From the cell containing the given text, extract its center point as [x, y] coordinate. 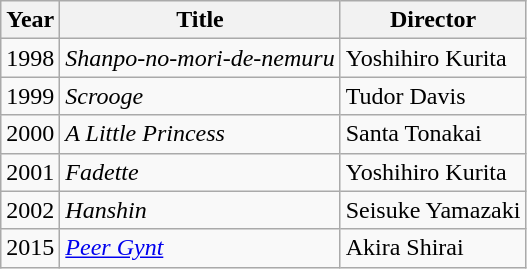
Peer Gynt [200, 248]
Hanshin [200, 210]
Scrooge [200, 96]
Year [30, 20]
Seisuke Yamazaki [433, 210]
Akira Shirai [433, 248]
Shanpo-no-mori-de-nemuru [200, 58]
Fadette [200, 172]
2015 [30, 248]
1998 [30, 58]
Director [433, 20]
2001 [30, 172]
2000 [30, 134]
A Little Princess [200, 134]
Santa Tonakai [433, 134]
Tudor Davis [433, 96]
1999 [30, 96]
Title [200, 20]
2002 [30, 210]
